Return the [x, y] coordinate for the center point of the cell that contains the specified text.  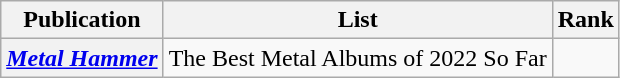
Metal Hammer [82, 58]
The Best Metal Albums of 2022 So Far [358, 58]
List [358, 20]
Rank [586, 20]
Publication [82, 20]
